Provide the (X, Y) coordinate of the cell's center where the given text is located.  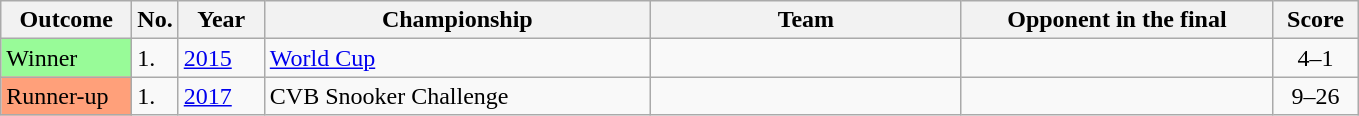
Team (806, 20)
4–1 (1315, 58)
Outcome (66, 20)
Winner (66, 58)
2017 (221, 96)
Score (1315, 20)
World Cup (457, 58)
9–26 (1315, 96)
Runner-up (66, 96)
2015 (221, 58)
Opponent in the final (1116, 20)
No. (155, 20)
Year (221, 20)
CVB Snooker Challenge (457, 96)
Championship (457, 20)
